Locate the cell with the specified text and output its [x, y] center coordinate. 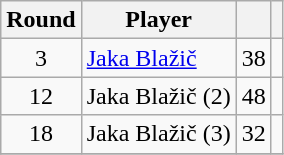
Jaka Blažič (3) [158, 134]
Player [158, 20]
32 [254, 134]
3 [41, 58]
Jaka Blažič (2) [158, 96]
48 [254, 96]
38 [254, 58]
Round [41, 20]
12 [41, 96]
18 [41, 134]
Jaka Blažič [158, 58]
